Scan for the cell matching the given text and deliver its [x, y] coordinate at center. 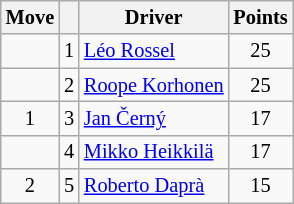
Léo Rossel [154, 51]
Points [261, 17]
Mikko Heikkilä [154, 152]
3 [69, 118]
Driver [154, 17]
4 [69, 152]
Jan Černý [154, 118]
5 [69, 186]
Roope Korhonen [154, 85]
Move [30, 17]
Roberto Daprà [154, 186]
15 [261, 186]
